Locate the cell with the specified text and output its (x, y) center coordinate. 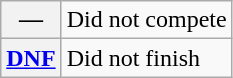
Did not finish (146, 58)
— (31, 20)
Did not compete (146, 20)
DNF (31, 58)
